Return [X, Y] of the center of cell containing provided text 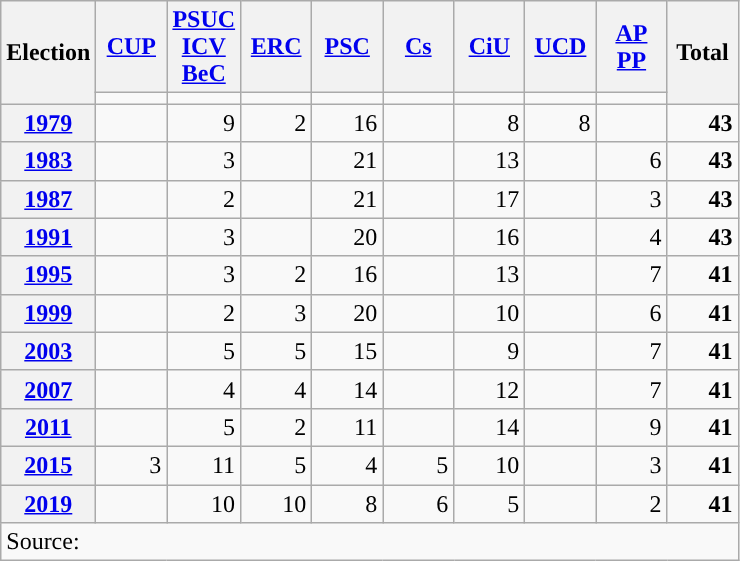
UCD [560, 47]
2015 [48, 465]
PSUCICVBeC [204, 47]
2019 [48, 503]
Cs [418, 47]
15 [348, 351]
1987 [48, 199]
1999 [48, 313]
PSC [348, 47]
ERC [276, 47]
APPP [632, 47]
Total [702, 52]
1979 [48, 123]
17 [490, 199]
CUP [132, 47]
2007 [48, 389]
12 [490, 389]
2003 [48, 351]
1995 [48, 275]
1983 [48, 161]
2011 [48, 427]
Source: [370, 542]
Election [48, 52]
CiU [490, 47]
1991 [48, 237]
